Pinpoint the cell where the given text exists, returning its [x, y] midpoint coordinate. 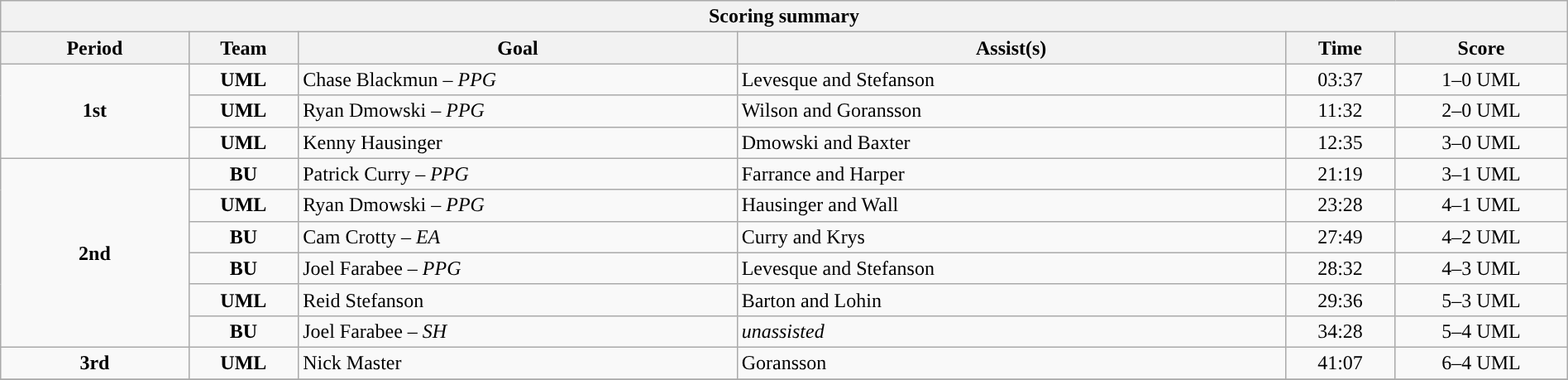
Goransson [1011, 363]
27:49 [1340, 237]
Farrance and Harper [1011, 174]
4–1 UML [1481, 205]
34:28 [1340, 331]
4–3 UML [1481, 268]
2–0 UML [1481, 111]
Scoring summary [784, 17]
Assist(s) [1011, 48]
Joel Farabee – PPG [518, 268]
Time [1340, 48]
Cam Crotty – EA [518, 237]
Goal [518, 48]
11:32 [1340, 111]
Team [243, 48]
Patrick Curry – PPG [518, 174]
3–1 UML [1481, 174]
2nd [94, 253]
Barton and Lohin [1011, 300]
unassisted [1011, 331]
Hausinger and Wall [1011, 205]
5–4 UML [1481, 331]
Period [94, 48]
4–2 UML [1481, 237]
5–3 UML [1481, 300]
1–0 UML [1481, 79]
Kenny Hausinger [518, 142]
Nick Master [518, 363]
1st [94, 111]
Dmowski and Baxter [1011, 142]
23:28 [1340, 205]
Score [1481, 48]
Wilson and Goransson [1011, 111]
3rd [94, 363]
Reid Stefanson [518, 300]
41:07 [1340, 363]
21:19 [1340, 174]
3–0 UML [1481, 142]
Chase Blackmun – PPG [518, 79]
12:35 [1340, 142]
29:36 [1340, 300]
28:32 [1340, 268]
6–4 UML [1481, 363]
Joel Farabee – SH [518, 331]
03:37 [1340, 79]
Curry and Krys [1011, 237]
